For the text-containing cell, return its midpoint in (x, y) coordinate format. 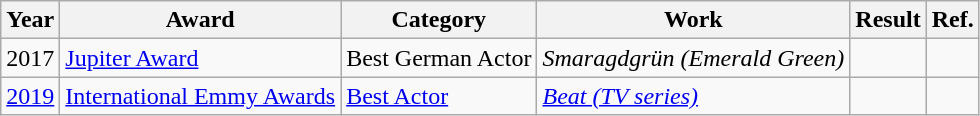
International Emmy Awards (200, 96)
2019 (30, 96)
2017 (30, 58)
Result (888, 20)
Jupiter Award (200, 58)
Year (30, 20)
Award (200, 20)
Ref. (952, 20)
Beat (TV series) (694, 96)
Best German Actor (439, 58)
Smaragdgrün (Emerald Green) (694, 58)
Category (439, 20)
Work (694, 20)
Best Actor (439, 96)
